Search for the cell housing the specified text and yield its (x, y) center coordinate. 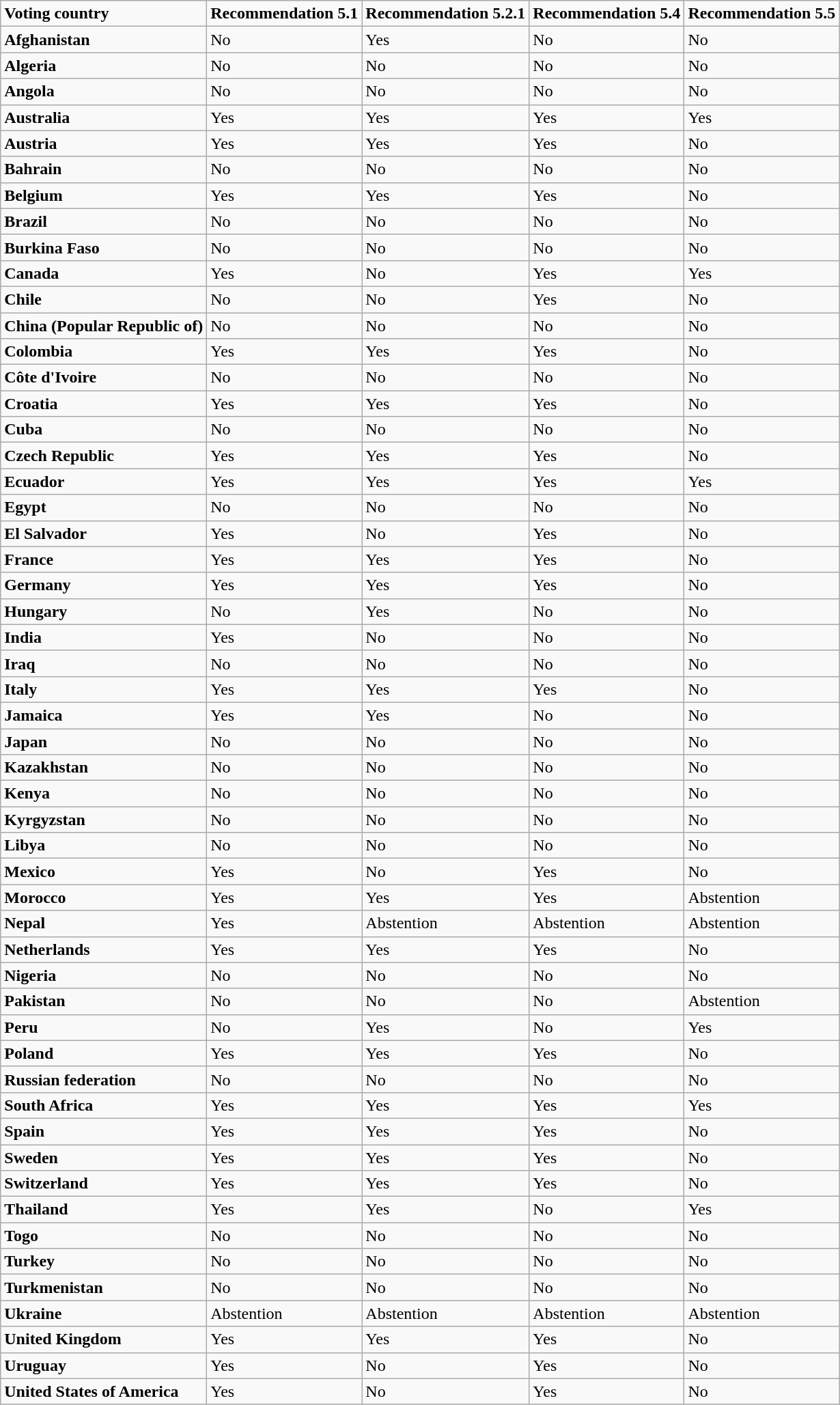
Italy (104, 689)
Angola (104, 92)
Turkey (104, 1262)
United Kingdom (104, 1339)
Libya (104, 846)
Nigeria (104, 975)
Côte d'Ivoire (104, 378)
Ukraine (104, 1313)
Turkmenistan (104, 1288)
Recommendation 5.1 (284, 14)
Netherlands (104, 949)
Algeria (104, 66)
Switzerland (104, 1184)
Thailand (104, 1210)
Bahrain (104, 169)
Iraq (104, 663)
Pakistan (104, 1001)
Cuba (104, 430)
Canada (104, 273)
Australia (104, 117)
Kenya (104, 794)
Recommendation 5.4 (606, 14)
United States of America (104, 1391)
South Africa (104, 1105)
Burkina Faso (104, 247)
Poland (104, 1053)
Czech Republic (104, 456)
Afghanistan (104, 40)
El Salvador (104, 533)
Ecuador (104, 482)
Brazil (104, 221)
Nepal (104, 923)
Sweden (104, 1158)
Spain (104, 1131)
Mexico (104, 872)
Croatia (104, 404)
Germany (104, 585)
Jamaica (104, 715)
Togo (104, 1236)
Uruguay (104, 1365)
Kyrgyzstan (104, 820)
France (104, 559)
Austria (104, 143)
Colombia (104, 352)
Morocco (104, 898)
Chile (104, 299)
Peru (104, 1027)
China (Popular Republic of) (104, 326)
Belgium (104, 195)
Hungary (104, 611)
Voting country (104, 14)
Recommendation 5.5 (762, 14)
Russian federation (104, 1079)
Japan (104, 741)
India (104, 637)
Egypt (104, 507)
Kazakhstan (104, 768)
Recommendation 5.2.1 (445, 14)
